Locate the cell with the specified text and output its [x, y] center coordinate. 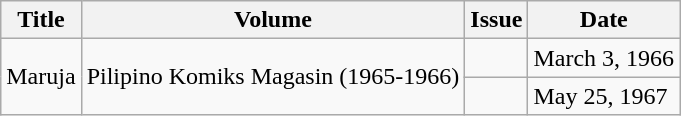
May 25, 1967 [604, 96]
Pilipino Komiks Magasin (1965-1966) [273, 77]
Date [604, 20]
March 3, 1966 [604, 58]
Maruja [41, 77]
Title [41, 20]
Volume [273, 20]
Issue [496, 20]
